Scan for the cell matching the given text and deliver its [X, Y] coordinate at center. 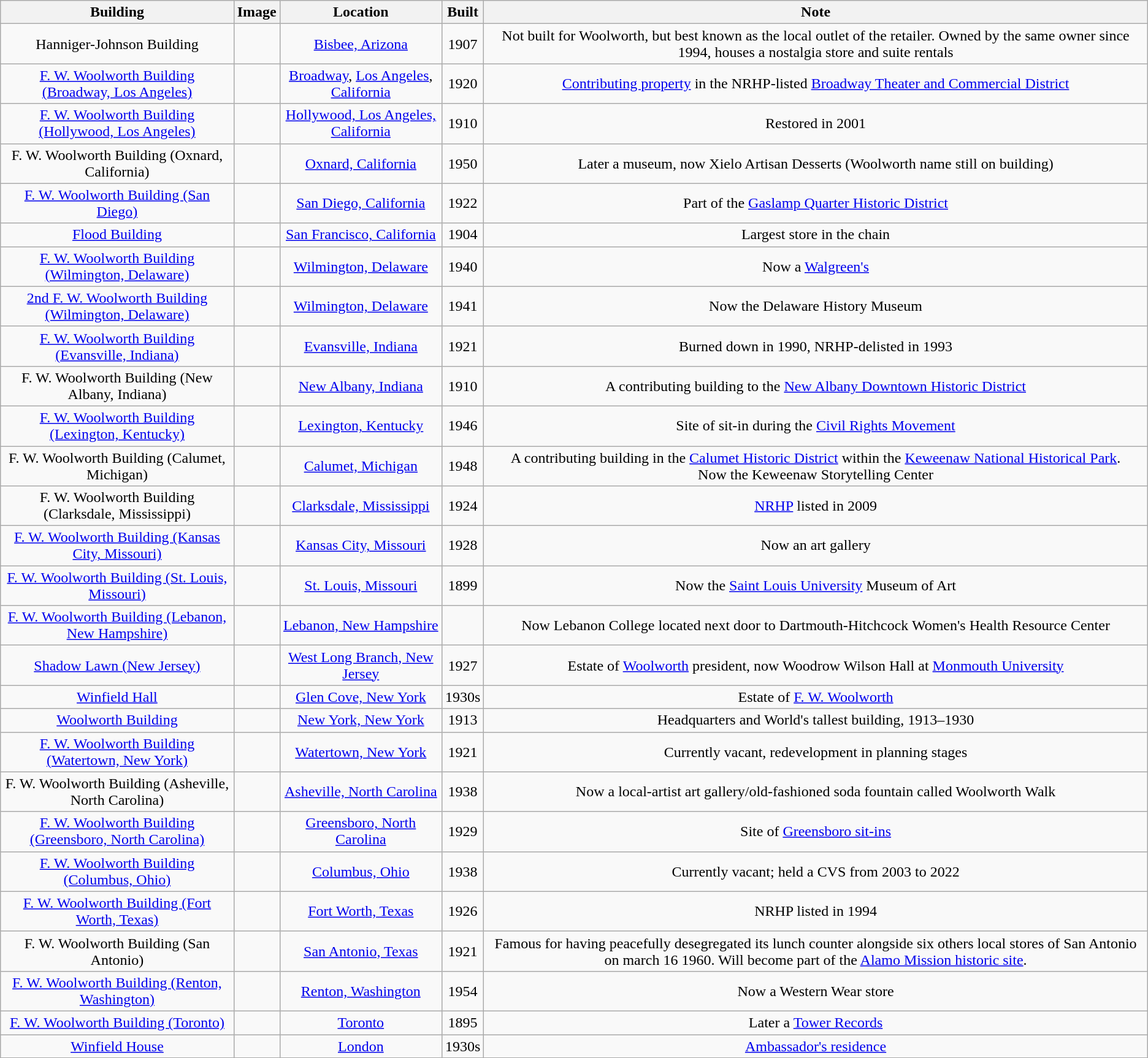
NRHP listed in 2009 [816, 506]
1895 [462, 1022]
Renton, Washington [361, 991]
Image [256, 12]
A contributing building in the Calumet Historic District within the Keweenaw National Historical Park.Now the Keweenaw Storytelling Center [816, 466]
1948 [462, 466]
Estate of Woolworth president, now Woodrow Wilson Hall at Monmouth University [816, 666]
Headquarters and World's tallest building, 1913–1930 [816, 720]
1946 [462, 425]
F. W. Woolworth Building (Watertown, New York) [117, 752]
Hollywood, Los Angeles, California [361, 124]
F. W. Woolworth Building (Calumet, Michigan) [117, 466]
Kansas City, Missouri [361, 546]
F. W. Woolworth Building (Evansville, Indiana) [117, 346]
1920 [462, 83]
Evansville, Indiana [361, 346]
Restored in 2001 [816, 124]
Lebanon, New Hampshire [361, 625]
NRHP listed in 1994 [816, 911]
Glen Cove, New York [361, 697]
Fort Worth, Texas [361, 911]
1929 [462, 831]
2nd F. W. Woolworth Building (Wilmington, Delaware) [117, 306]
Now a Walgreen's [816, 266]
Hanniger-Johnson Building [117, 44]
Ambassador's residence [816, 1046]
San Francisco, California [361, 235]
Woolworth Building [117, 720]
F. W. Woolworth Building (Greensboro, North Carolina) [117, 831]
F. W. Woolworth Building (Hollywood, Los Angeles) [117, 124]
Watertown, New York [361, 752]
1924 [462, 506]
West Long Branch, New Jersey [361, 666]
1940 [462, 266]
Asheville, North Carolina [361, 792]
F. W. Woolworth Building (Lexington, Kentucky) [117, 425]
Later a Tower Records [816, 1022]
1928 [462, 546]
F. W. Woolworth Building (St. Louis, Missouri) [117, 586]
Estate of F. W. Woolworth [816, 697]
Built [462, 12]
1926 [462, 911]
Columbus, Ohio [361, 872]
1954 [462, 991]
F. W. Woolworth Building (New Albany, Indiana) [117, 386]
Largest store in the chain [816, 235]
Now a local-artist art gallery/old-fashioned soda fountain called Woolworth Walk [816, 792]
Part of the Gaslamp Quarter Historic District [816, 204]
Site of Greensboro sit-ins [816, 831]
Winfield House [117, 1046]
A contributing building to the New Albany Downtown Historic District [816, 386]
F. W. Woolworth Building (Lebanon, New Hampshire) [117, 625]
1904 [462, 235]
1950 [462, 163]
1907 [462, 44]
1913 [462, 720]
New York, New York [361, 720]
San Diego, California [361, 204]
F. W. Woolworth Building (San Antonio) [117, 951]
Currently vacant, redevelopment in planning stages [816, 752]
Flood Building [117, 235]
F. W. Woolworth Building (Oxnard, California) [117, 163]
F. W. Woolworth Building (Toronto) [117, 1022]
Burned down in 1990, NRHP-delisted in 1993 [816, 346]
Greensboro, North Carolina [361, 831]
1899 [462, 586]
Now the Delaware History Museum [816, 306]
F. W. Woolworth Building (Wilmington, Delaware) [117, 266]
New Albany, Indiana [361, 386]
St. Louis, Missouri [361, 586]
Calumet, Michigan [361, 466]
F. W. Woolworth Building (Clarksdale, Mississippi) [117, 506]
Now Lebanon College located next door to Dartmouth-Hitchcock Women's Health Resource Center [816, 625]
Now the Saint Louis University Museum of Art [816, 586]
F. W. Woolworth Building (Asheville, North Carolina) [117, 792]
F. W. Woolworth Building (Broadway, Los Angeles) [117, 83]
Now a Western Wear store [816, 991]
San Antonio, Texas [361, 951]
Location [361, 12]
F. W. Woolworth Building (Kansas City, Missouri) [117, 546]
Now an art gallery [816, 546]
F. W. Woolworth Building (San Diego) [117, 204]
Note [816, 12]
F. W. Woolworth Building (Columbus, Ohio) [117, 872]
Oxnard, California [361, 163]
1927 [462, 666]
Toronto [361, 1022]
Lexington, Kentucky [361, 425]
Building [117, 12]
Later a museum, now Xielo Artisan Desserts (Woolworth name still on building) [816, 163]
Contributing property in the NRHP-listed Broadway Theater and Commercial District [816, 83]
Bisbee, Arizona [361, 44]
Shadow Lawn (New Jersey) [117, 666]
1941 [462, 306]
Clarksdale, Mississippi [361, 506]
F. W. Woolworth Building (Fort Worth, Texas) [117, 911]
Broadway, Los Angeles, California [361, 83]
1922 [462, 204]
London [361, 1046]
F. W. Woolworth Building (Renton, Washington) [117, 991]
Site of sit-in during the Civil Rights Movement [816, 425]
Winfield Hall [117, 697]
Currently vacant; held a CVS from 2003 to 2022 [816, 872]
